Search for the cell housing the specified text and yield its (X, Y) center coordinate. 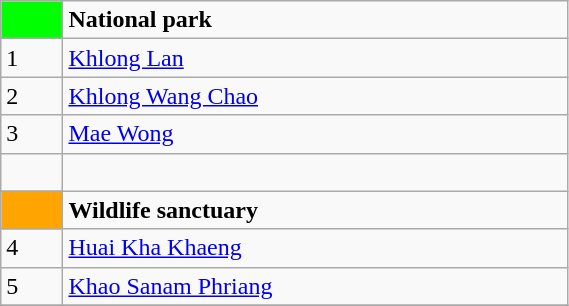
Khlong Lan (316, 58)
5 (32, 286)
4 (32, 248)
Khao Sanam Phriang (316, 286)
3 (32, 134)
1 (32, 58)
Mae Wong (316, 134)
Khlong Wang Chao (316, 96)
Wildlife sanctuary (316, 210)
National park (316, 20)
Huai Kha Khaeng (316, 248)
2 (32, 96)
